Extract the [X, Y] coordinate from the center of the cell holding the provided text.  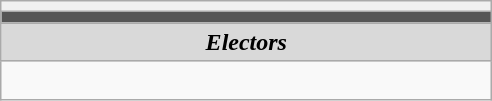
Electors [246, 42]
